Pinpoint the cell where the given text exists, returning its [X, Y] midpoint coordinate. 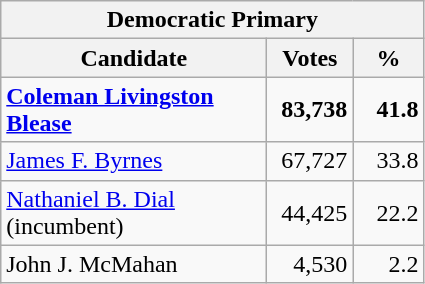
James F. Byrnes [134, 161]
Coleman Livingston Blease [134, 110]
4,530 [310, 264]
Democratic Primary [212, 20]
33.8 [388, 161]
% [388, 58]
41.8 [388, 110]
2.2 [388, 264]
John J. McMahan [134, 264]
67,727 [310, 161]
83,738 [310, 110]
Votes [310, 58]
44,425 [310, 212]
Nathaniel B. Dial (incumbent) [134, 212]
Candidate [134, 58]
22.2 [388, 212]
